Output the [x, y] coordinate of the center of the cell containing the given text.  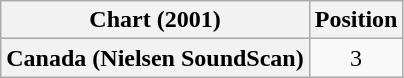
3 [356, 58]
Canada (Nielsen SoundScan) [155, 58]
Position [356, 20]
Chart (2001) [155, 20]
